For the text-containing cell, return its midpoint in (X, Y) coordinate format. 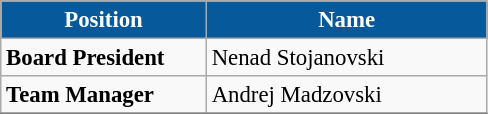
Nenad Stojanovski (346, 58)
Andrej Madzovski (346, 95)
Position (104, 20)
Name (346, 20)
Team Manager (104, 95)
Board President (104, 58)
